From the cell containing the given text, extract its center point as [X, Y] coordinate. 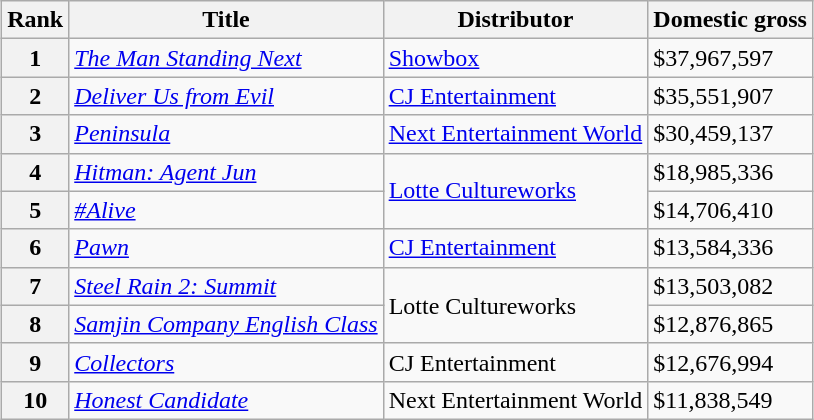
2 [36, 96]
Steel Rain 2: Summit [226, 286]
$37,967,597 [730, 58]
8 [36, 324]
10 [36, 400]
5 [36, 210]
$30,459,137 [730, 134]
$35,551,907 [730, 96]
Samjin Company English Class [226, 324]
$14,706,410 [730, 210]
3 [36, 134]
Deliver Us from Evil [226, 96]
Rank [36, 20]
Honest Candidate [226, 400]
Domestic gross [730, 20]
$18,985,336 [730, 172]
Title [226, 20]
$13,584,336 [730, 248]
7 [36, 286]
4 [36, 172]
$13,503,082 [730, 286]
Peninsula [226, 134]
Showbox [516, 58]
Hitman: Agent Jun [226, 172]
6 [36, 248]
$12,676,994 [730, 362]
The Man Standing Next [226, 58]
Collectors [226, 362]
$12,876,865 [730, 324]
$11,838,549 [730, 400]
Pawn [226, 248]
9 [36, 362]
#Alive [226, 210]
Distributor [516, 20]
1 [36, 58]
